Determine the (x, y) coordinate at the center of the cell enclosing the given text.  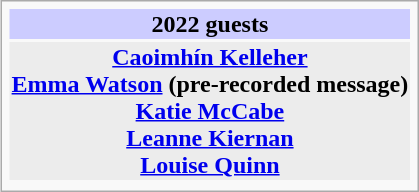
Caoimhín Kelleher Emma Watson (pre-recorded message) Katie McCabe Leanne Kiernan Louise Quinn (210, 111)
2022 guests (210, 24)
